Output the [X, Y] coordinate of the center of the cell containing the given text.  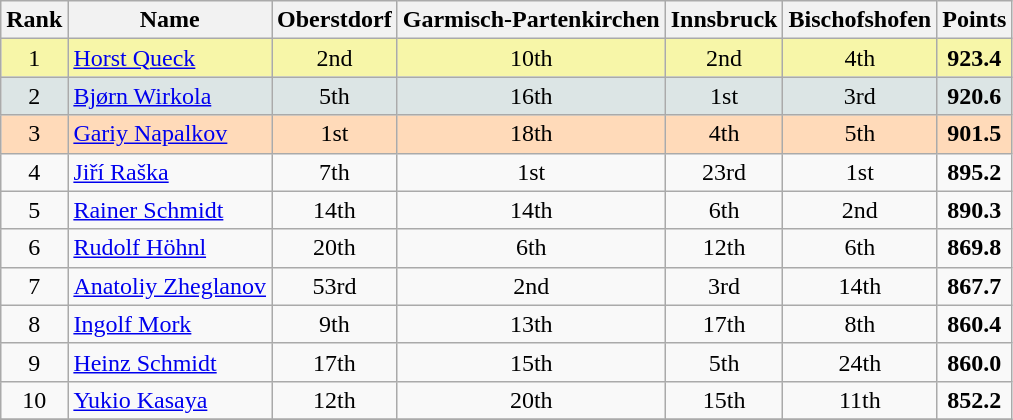
867.7 [974, 286]
11th [860, 400]
Heinz Schmidt [170, 362]
10th [531, 58]
895.2 [974, 172]
18th [531, 134]
13th [531, 324]
23rd [724, 172]
920.6 [974, 96]
24th [860, 362]
890.3 [974, 210]
Ingolf Mork [170, 324]
8th [860, 324]
Rank [34, 20]
6 [34, 248]
Yukio Kasaya [170, 400]
Gariy Napalkov [170, 134]
852.2 [974, 400]
53rd [335, 286]
Name [170, 20]
2 [34, 96]
7th [335, 172]
Garmisch-Partenkirchen [531, 20]
9th [335, 324]
860.0 [974, 362]
Innsbruck [724, 20]
Jiří Raška [170, 172]
5 [34, 210]
Bischofshofen [860, 20]
860.4 [974, 324]
Points [974, 20]
Bjørn Wirkola [170, 96]
3 [34, 134]
Rainer Schmidt [170, 210]
1 [34, 58]
923.4 [974, 58]
Horst Queck [170, 58]
16th [531, 96]
901.5 [974, 134]
Anatoliy Zheglanov [170, 286]
7 [34, 286]
869.8 [974, 248]
Rudolf Höhnl [170, 248]
4 [34, 172]
10 [34, 400]
8 [34, 324]
9 [34, 362]
Oberstdorf [335, 20]
